Find where the given text appears and provide that cell's center as [x, y] coordinate. 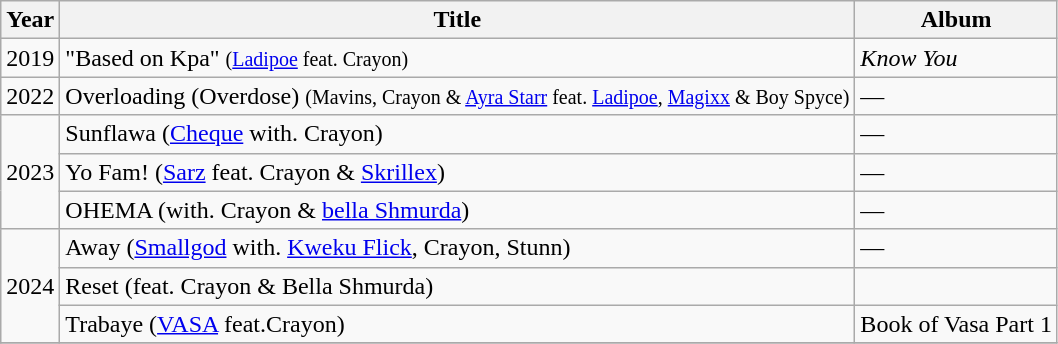
Trabaye (VASA feat.Crayon) [458, 324]
Away (Smallgod with. Kweku Flick, Crayon, Stunn) [458, 248]
Reset (feat. Crayon & Bella Shmurda) [458, 286]
Title [458, 20]
Overloading (Overdose) (Mavins, Crayon & Ayra Starr feat. Ladipoe, Magixx & Boy Spyce) [458, 96]
Yo Fam! (Sarz feat. Crayon & Skrillex) [458, 172]
Album [956, 20]
OHEMA (with. Crayon & bella Shmurda) [458, 210]
2019 [30, 58]
2024 [30, 286]
Year [30, 20]
Sunflawa (Cheque with. Crayon) [458, 134]
2023 [30, 172]
Know You [956, 58]
Book of Vasa Part 1 [956, 324]
2022 [30, 96]
"Based on Kpa" (Ladipoe feat. Crayon) [458, 58]
